Scan for the cell matching the given text and deliver its [X, Y] coordinate at center. 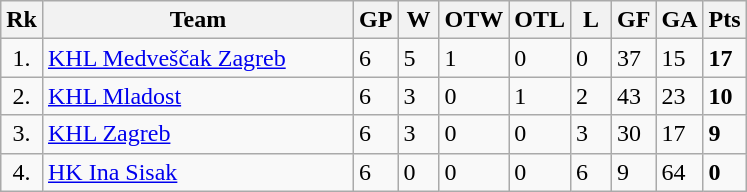
37 [634, 58]
43 [634, 96]
Rk [22, 20]
2 [592, 96]
Team [198, 20]
23 [680, 96]
15 [680, 58]
HK Ina Sisak [198, 172]
3. [22, 134]
GA [680, 20]
5 [418, 58]
4. [22, 172]
GP [376, 20]
KHL Medveščak Zagreb [198, 58]
KHL Mladost [198, 96]
GF [634, 20]
30 [634, 134]
W [418, 20]
2. [22, 96]
64 [680, 172]
1. [22, 58]
KHL Zagreb [198, 134]
OTL [540, 20]
10 [724, 96]
OTW [474, 20]
Pts [724, 20]
L [592, 20]
